Return (x, y) of the center of cell containing provided text 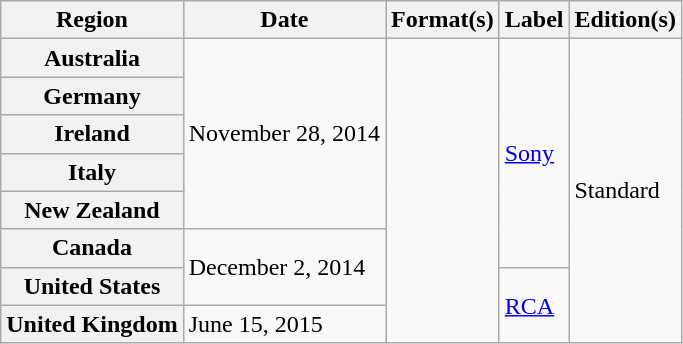
Italy (92, 172)
Format(s) (443, 20)
New Zealand (92, 210)
Ireland (92, 134)
Germany (92, 96)
December 2, 2014 (284, 267)
November 28, 2014 (284, 134)
Label (534, 20)
United Kingdom (92, 324)
Australia (92, 58)
Region (92, 20)
Standard (625, 191)
Canada (92, 248)
United States (92, 286)
June 15, 2015 (284, 324)
Edition(s) (625, 20)
Date (284, 20)
Sony (534, 153)
RCA (534, 305)
